Locate the cell with the specified text and output its [x, y] center coordinate. 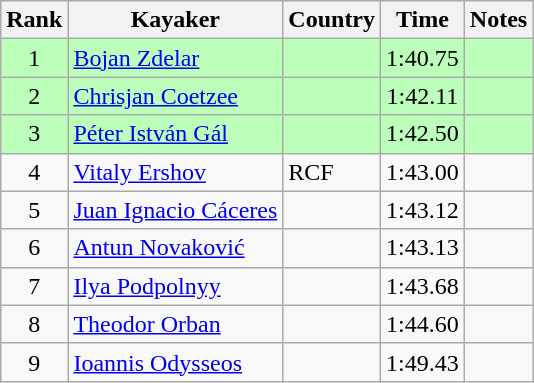
8 [34, 324]
Ioannis Odysseos [176, 362]
1:43.12 [423, 210]
Ilya Podpolnyy [176, 286]
1:49.43 [423, 362]
Time [423, 20]
Chrisjan Coetzee [176, 96]
2 [34, 96]
RCF [332, 172]
1:43.68 [423, 286]
4 [34, 172]
6 [34, 248]
9 [34, 362]
Rank [34, 20]
Vitaly Ershov [176, 172]
Juan Ignacio Cáceres [176, 210]
1:43.00 [423, 172]
7 [34, 286]
Country [332, 20]
1:43.13 [423, 248]
3 [34, 134]
1 [34, 58]
1:44.60 [423, 324]
5 [34, 210]
1:42.11 [423, 96]
Notes [498, 20]
1:40.75 [423, 58]
1:42.50 [423, 134]
Péter István Gál [176, 134]
Antun Novaković [176, 248]
Theodor Orban [176, 324]
Bojan Zdelar [176, 58]
Kayaker [176, 20]
